Search for the cell housing the specified text and yield its [x, y] center coordinate. 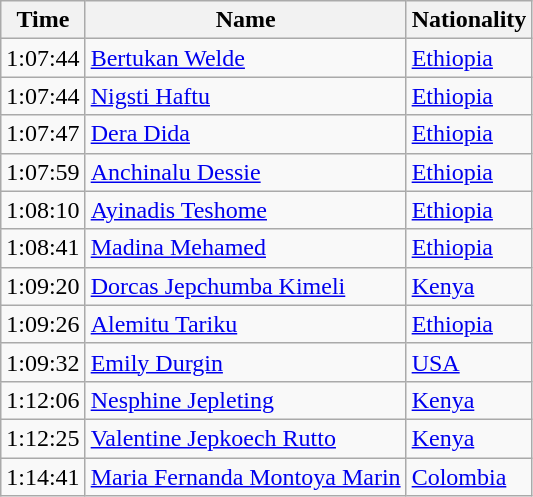
1:08:10 [43, 210]
Ayinadis Teshome [246, 210]
Nesphine Jepleting [246, 400]
1:12:25 [43, 438]
Name [246, 20]
1:07:47 [43, 134]
Anchinalu Dessie [246, 172]
1:12:06 [43, 400]
Madina Mehamed [246, 248]
1:07:59 [43, 172]
1:09:32 [43, 362]
1:09:20 [43, 286]
Emily Durgin [246, 362]
Nigsti Haftu [246, 96]
Dorcas Jepchumba Kimeli [246, 286]
Time [43, 20]
Maria Fernanda Montoya Marin [246, 477]
1:08:41 [43, 248]
Nationality [469, 20]
Colombia [469, 477]
Valentine Jepkoech Rutto [246, 438]
USA [469, 362]
Bertukan Welde [246, 58]
Dera Dida [246, 134]
Alemitu Tariku [246, 324]
1:09:26 [43, 324]
1:14:41 [43, 477]
